From the cell containing the given text, extract its center point as (X, Y) coordinate. 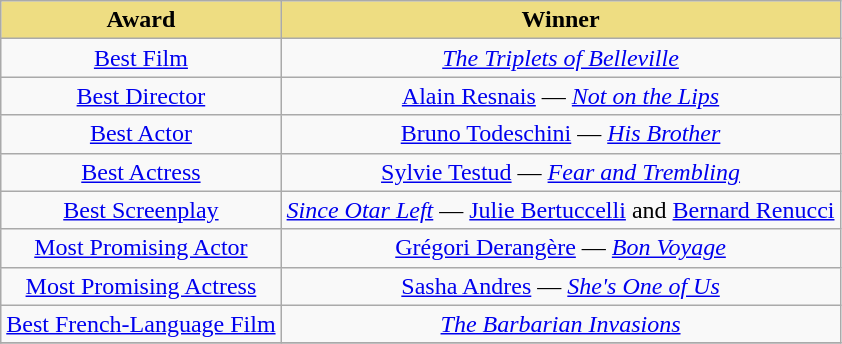
Best French-Language Film (141, 324)
Best Actor (141, 134)
Best Director (141, 96)
Best Film (141, 58)
Most Promising Actress (141, 286)
The Barbarian Invasions (560, 324)
Alain Resnais — Not on the Lips (560, 96)
Most Promising Actor (141, 248)
Best Actress (141, 172)
Best Screenplay (141, 210)
Award (141, 20)
Grégori Derangère — Bon Voyage (560, 248)
The Triplets of Belleville (560, 58)
Sasha Andres — She's One of Us (560, 286)
Bruno Todeschini — His Brother (560, 134)
Sylvie Testud — Fear and Trembling (560, 172)
Since Otar Left — Julie Bertuccelli and Bernard Renucci (560, 210)
Winner (560, 20)
